Capture the cell that displays the provided text and extract its [x, y] central coordinate. 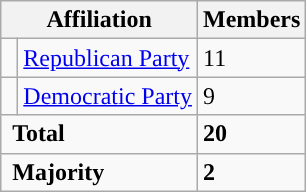
2 [251, 172]
Democratic Party [108, 96]
Republican Party [108, 58]
9 [251, 96]
Total [100, 134]
Majority [100, 172]
11 [251, 58]
Members [251, 20]
Affiliation [100, 20]
20 [251, 134]
